Extract the [X, Y] coordinate from the center of the cell holding the provided text.  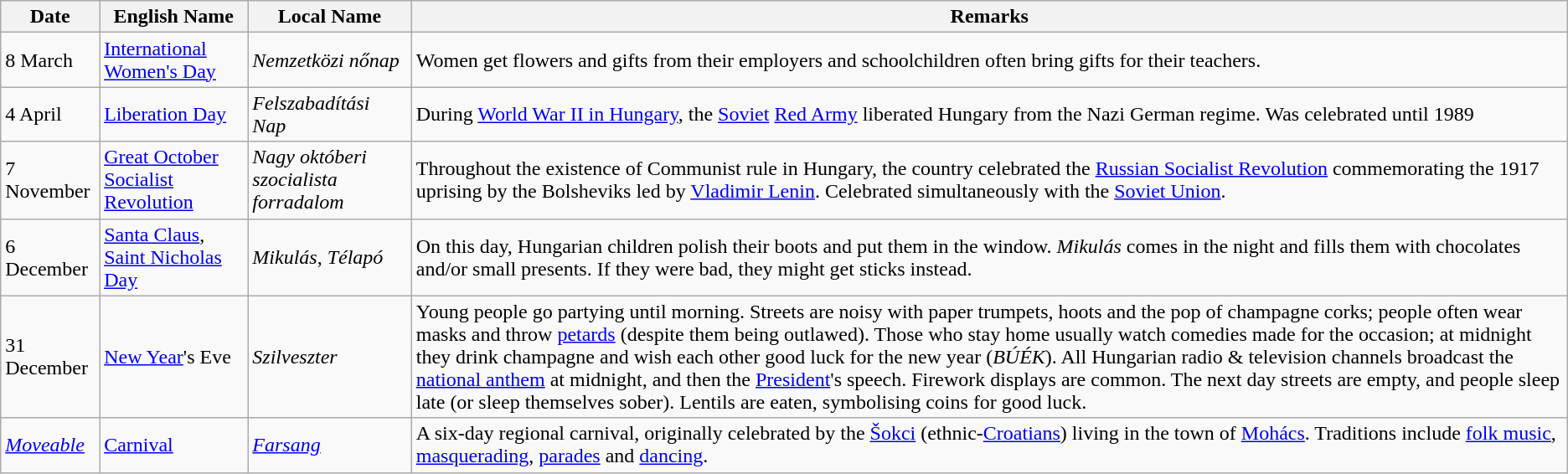
Carnival [174, 446]
Great October Socialist Revolution [174, 180]
8 March [50, 60]
Women get flowers and gifts from their employers and schoolchildren often bring gifts for their teachers. [989, 60]
During World War II in Hungary, the Soviet Red Army liberated Hungary from the Nazi German regime. Was celebrated until 1989 [989, 114]
Santa Claus, Saint Nicholas Day [174, 257]
Mikulás, Télapó [330, 257]
International Women's Day [174, 60]
Date [50, 17]
Liberation Day [174, 114]
Szilveszter [330, 357]
Felszabadítási Nap [330, 114]
English Name [174, 17]
4 April [50, 114]
Nemzetközi nőnap [330, 60]
6 December [50, 257]
Local Name [330, 17]
Remarks [989, 17]
Nagy októberi szocialista forradalom [330, 180]
7 November [50, 180]
New Year's Eve [174, 357]
31 December [50, 357]
Moveable [50, 446]
Farsang [330, 446]
